Pinpoint the cell where the given text exists, returning its [x, y] midpoint coordinate. 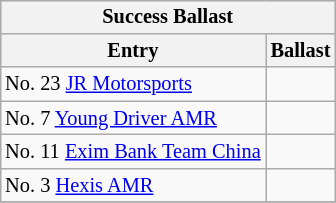
No. 11 Exim Bank Team China [132, 152]
Success Ballast [168, 17]
No. 23 JR Motorsports [132, 84]
Ballast [301, 51]
Entry [132, 51]
No. 3 Hexis AMR [132, 185]
No. 7 Young Driver AMR [132, 118]
